Find where the given text appears and provide that cell's center as [x, y] coordinate. 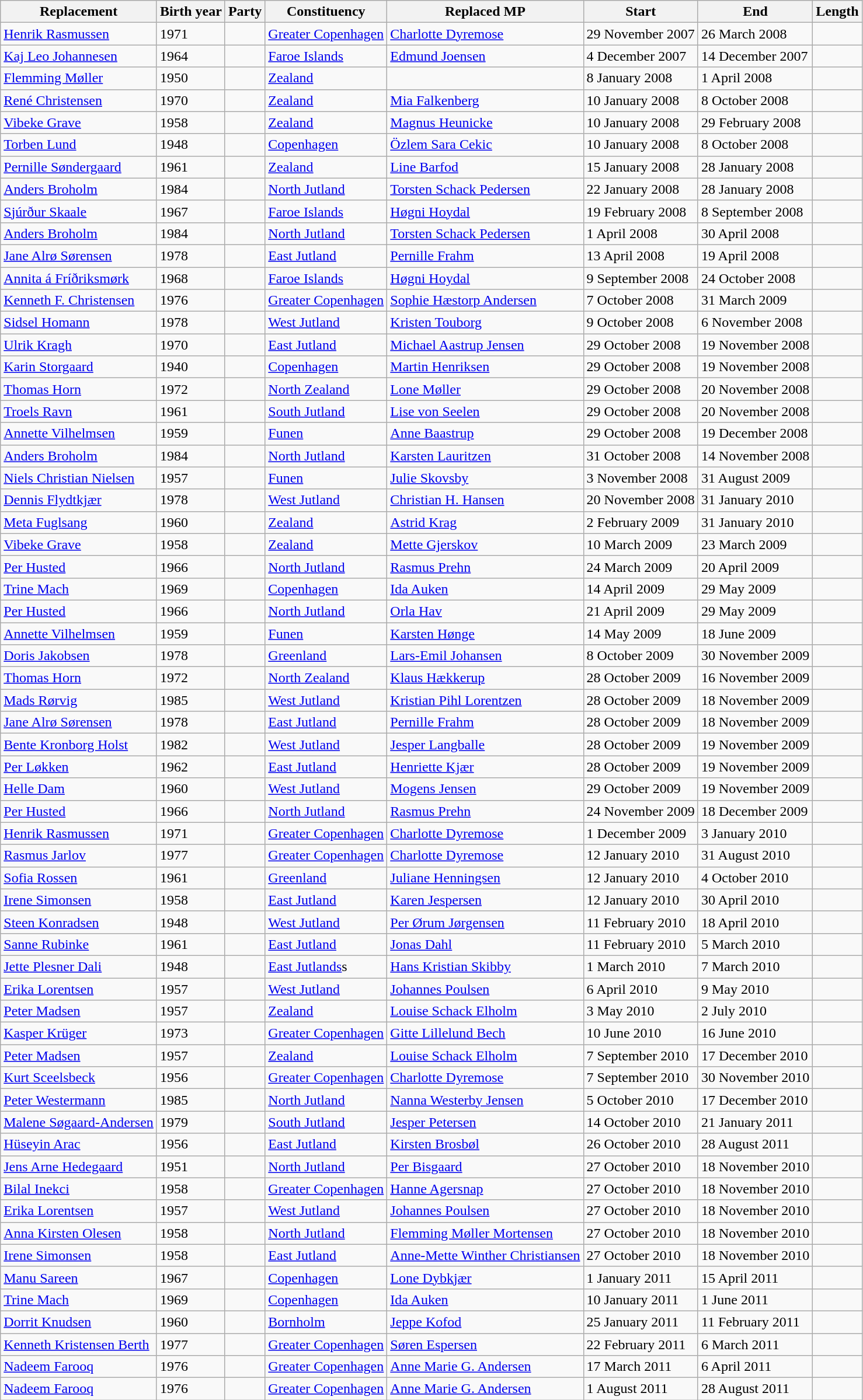
1 August 2011 [641, 1389]
1962 [190, 767]
14 April 2009 [641, 589]
Martin Henriksen [485, 367]
1973 [190, 1034]
30 November 2010 [755, 1078]
End [755, 12]
30 April 2010 [755, 900]
Peter Westermann [79, 1100]
17 March 2011 [641, 1367]
22 January 2008 [641, 189]
Doris Jakobsen [79, 656]
Troels Ravn [79, 411]
Lise von Seelen [485, 411]
Sophie Hæstorp Andersen [485, 301]
René Christensen [79, 100]
Bente Kronborg Holst [79, 745]
3 January 2010 [755, 833]
30 April 2008 [755, 233]
Karin Storgaard [79, 367]
24 November 2009 [641, 811]
7 March 2010 [755, 966]
3 May 2010 [641, 1011]
Kaj Leo Johannesen [79, 56]
9 October 2008 [641, 323]
21 April 2009 [641, 611]
Mads Rørvig [79, 700]
Birth year [190, 12]
14 December 2007 [755, 56]
11 February 2011 [755, 1322]
15 January 2008 [641, 167]
Karen Jespersen [485, 900]
1 December 2009 [641, 833]
Malene Søgaard-Andersen [79, 1122]
Manu Sareen [79, 1277]
8 October 2009 [641, 656]
31 August 2009 [755, 478]
Annita á Fríðriksmørk [79, 278]
Sanne Rubinke [79, 944]
10 January 2011 [641, 1300]
Helle Dam [79, 789]
Özlem Sara Cekic [485, 145]
6 April 2010 [641, 989]
Michael Aastrup Jensen [485, 345]
3 November 2008 [641, 478]
2 February 2009 [641, 522]
6 April 2011 [755, 1367]
Julie Skovsby [485, 478]
Hüseyin Arac [79, 1144]
19 February 2008 [641, 211]
2 July 2010 [755, 1011]
Sidsel Homann [79, 323]
Replacement [79, 12]
Hanne Agersnap [485, 1189]
6 November 2008 [755, 323]
Per Ørum Jørgensen [485, 922]
Christian H. Hansen [485, 500]
Per Bisgaard [485, 1167]
7 October 2008 [641, 301]
1964 [190, 56]
Nanna Westerby Jensen [485, 1100]
19 December 2008 [755, 434]
Henriette Kjær [485, 767]
Jeppe Kofod [485, 1322]
Magnus Heunicke [485, 123]
Dennis Flydtkjær [79, 500]
23 March 2009 [755, 544]
Anna Kirsten Olesen [79, 1233]
Mette Gjerskov [485, 544]
1951 [190, 1167]
1940 [190, 367]
Jens Arne Hedegaard [79, 1167]
Pernille Søndergaard [79, 167]
31 October 2008 [641, 456]
14 May 2009 [641, 633]
26 March 2008 [755, 34]
Niels Christian Nielsen [79, 478]
5 March 2010 [755, 944]
Anne Baastrup [485, 434]
1982 [190, 745]
Length [837, 12]
29 February 2008 [755, 123]
Jesper Langballe [485, 745]
4 December 2007 [641, 56]
Kasper Krüger [79, 1034]
Mogens Jensen [485, 789]
25 January 2011 [641, 1322]
Lone Møller [485, 389]
16 November 2009 [755, 678]
Lars-Emil Johansen [485, 656]
10 June 2010 [641, 1034]
Kenneth Kristensen Berth [79, 1344]
31 August 2010 [755, 856]
9 May 2010 [755, 989]
Replaced MP [485, 12]
Party [245, 12]
East Jutlandss [326, 966]
Anne-Mette Winther Christiansen [485, 1255]
Kirsten Brosbøl [485, 1144]
6 March 2011 [755, 1344]
Steen Konradsen [79, 922]
8 September 2008 [755, 211]
8 January 2008 [641, 78]
Hans Kristian Skibby [485, 966]
1 March 2010 [641, 966]
29 October 2009 [641, 789]
Jesper Petersen [485, 1122]
14 October 2010 [641, 1122]
18 December 2009 [755, 811]
Lone Dybkjær [485, 1277]
4 October 2010 [755, 878]
24 October 2008 [755, 278]
15 April 2011 [755, 1277]
Klaus Hækkerup [485, 678]
Ulrik Kragh [79, 345]
Kristen Touborg [485, 323]
Jette Plesner Dali [79, 966]
Kurt Sceelsbeck [79, 1078]
9 September 2008 [641, 278]
20 April 2009 [755, 567]
18 June 2009 [755, 633]
5 October 2010 [641, 1100]
Meta Fuglsang [79, 522]
Line Barfod [485, 167]
Flemming Møller [79, 78]
Per Løkken [79, 767]
Karsten Hønge [485, 633]
Kenneth F. Christensen [79, 301]
1 January 2011 [641, 1277]
16 June 2010 [755, 1034]
1968 [190, 278]
Edmund Joensen [485, 56]
18 April 2010 [755, 922]
Kristian Pihl Lorentzen [485, 700]
Torben Lund [79, 145]
Jonas Dahl [485, 944]
1 June 2011 [755, 1300]
Flemming Møller Mortensen [485, 1233]
Astrid Krag [485, 522]
Bornholm [326, 1322]
24 March 2009 [641, 567]
31 March 2009 [755, 301]
1979 [190, 1122]
26 October 2010 [641, 1144]
Sjúrður Skaale [79, 211]
Karsten Lauritzen [485, 456]
29 November 2007 [641, 34]
10 March 2009 [641, 544]
22 February 2011 [641, 1344]
Start [641, 12]
21 January 2011 [755, 1122]
19 April 2008 [755, 256]
Constituency [326, 12]
Bilal Inekci [79, 1189]
1950 [190, 78]
14 November 2008 [755, 456]
13 April 2008 [641, 256]
Søren Espersen [485, 1344]
Dorrit Knudsen [79, 1322]
30 November 2009 [755, 656]
Sofia Rossen [79, 878]
Rasmus Jarlov [79, 856]
Orla Hav [485, 611]
Gitte Lillelund Bech [485, 1034]
Mia Falkenberg [485, 100]
Juliane Henningsen [485, 878]
